Search for the cell housing the specified text and yield its [x, y] center coordinate. 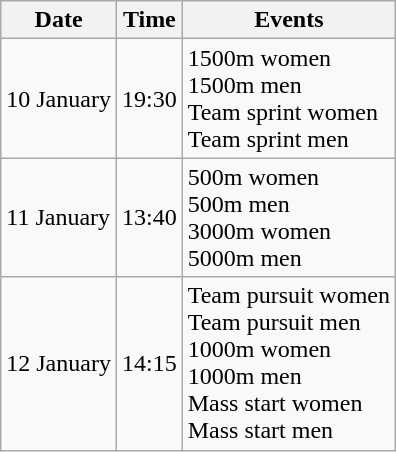
12 January [59, 364]
11 January [59, 218]
10 January [59, 98]
14:15 [149, 364]
13:40 [149, 218]
1500m women1500m menTeam sprint womenTeam sprint men [288, 98]
Events [288, 20]
19:30 [149, 98]
Team pursuit womenTeam pursuit men1000m women1000m menMass start womenMass start men [288, 364]
Time [149, 20]
500m women500m men3000m women5000m men [288, 218]
Date [59, 20]
